Locate the cell with the specified text and output its [X, Y] center coordinate. 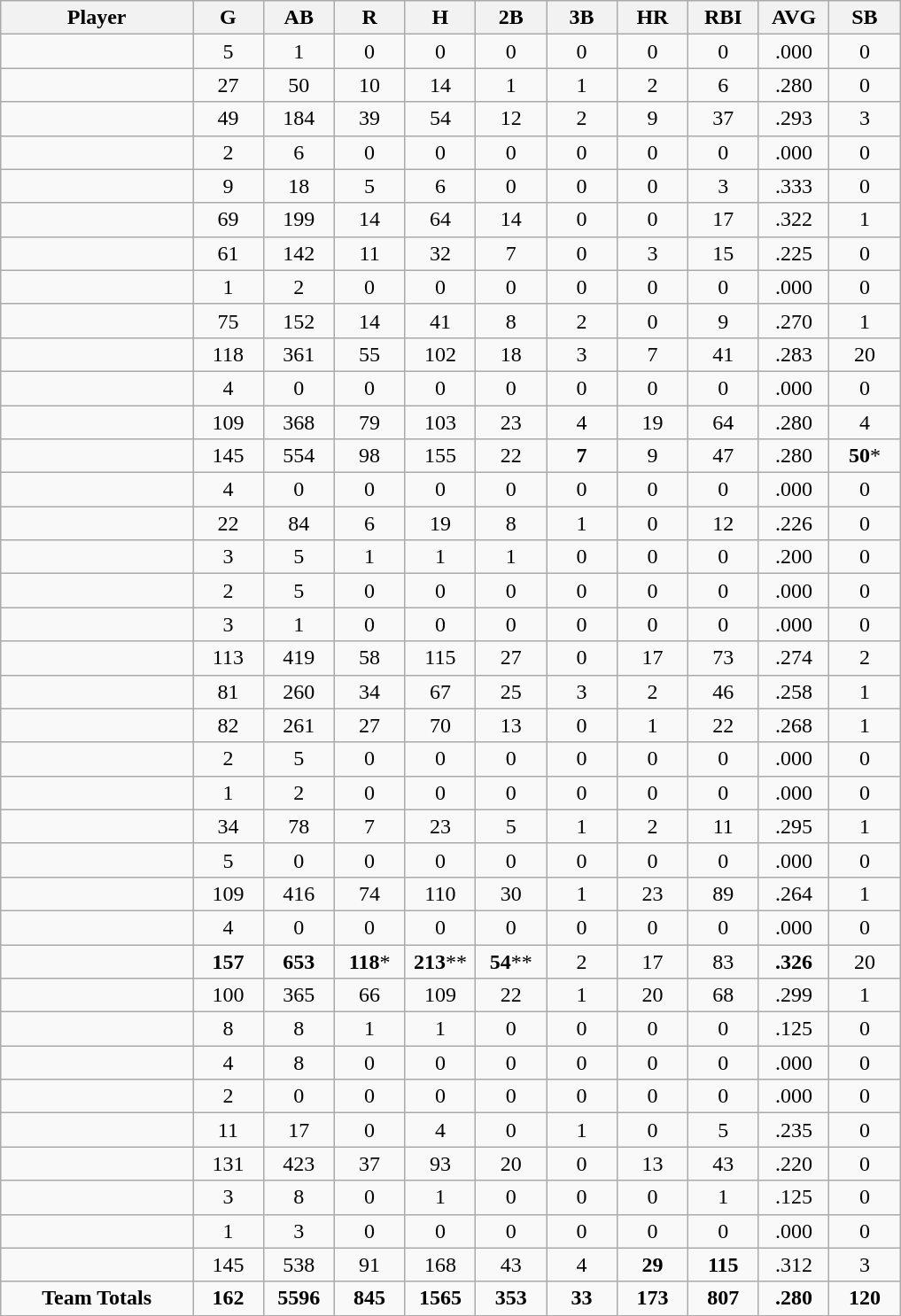
68 [723, 995]
807 [723, 1298]
168 [440, 1265]
554 [299, 456]
102 [440, 354]
199 [299, 220]
5596 [299, 1298]
74 [369, 894]
83 [723, 961]
61 [229, 253]
419 [299, 658]
30 [511, 894]
.283 [794, 354]
118* [369, 961]
213** [440, 961]
.293 [794, 119]
H [440, 18]
653 [299, 961]
.333 [794, 186]
423 [299, 1164]
1565 [440, 1298]
2B [511, 18]
155 [440, 456]
49 [229, 119]
25 [511, 692]
84 [299, 523]
HR [652, 18]
54** [511, 961]
845 [369, 1298]
.258 [794, 692]
Player [97, 18]
152 [299, 321]
260 [299, 692]
261 [299, 725]
98 [369, 456]
46 [723, 692]
.312 [794, 1265]
.225 [794, 253]
.200 [794, 557]
353 [511, 1298]
78 [299, 826]
538 [299, 1265]
.274 [794, 658]
AB [299, 18]
29 [652, 1265]
G [229, 18]
100 [229, 995]
AVG [794, 18]
54 [440, 119]
55 [369, 354]
361 [299, 354]
32 [440, 253]
157 [229, 961]
81 [229, 692]
118 [229, 354]
82 [229, 725]
73 [723, 658]
58 [369, 658]
50* [865, 456]
.264 [794, 894]
3B [582, 18]
120 [865, 1298]
416 [299, 894]
142 [299, 253]
.322 [794, 220]
39 [369, 119]
.295 [794, 826]
Team Totals [97, 1298]
67 [440, 692]
.235 [794, 1130]
R [369, 18]
79 [369, 422]
131 [229, 1164]
10 [369, 85]
103 [440, 422]
91 [369, 1265]
.299 [794, 995]
184 [299, 119]
SB [865, 18]
RBI [723, 18]
.226 [794, 523]
110 [440, 894]
15 [723, 253]
.268 [794, 725]
47 [723, 456]
.220 [794, 1164]
33 [582, 1298]
113 [229, 658]
93 [440, 1164]
.326 [794, 961]
89 [723, 894]
69 [229, 220]
50 [299, 85]
365 [299, 995]
162 [229, 1298]
.270 [794, 321]
70 [440, 725]
173 [652, 1298]
75 [229, 321]
368 [299, 422]
66 [369, 995]
